Provide the (x, y) coordinate of the cell's center where the given text is located.  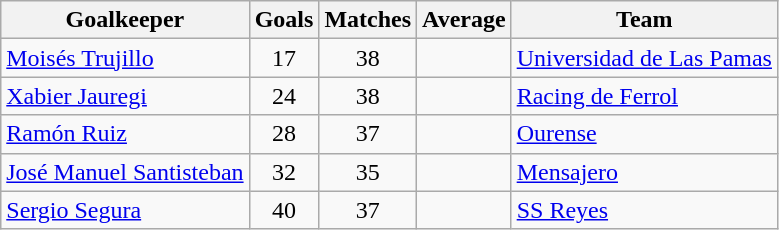
Mensajero (644, 172)
28 (284, 134)
17 (284, 58)
32 (284, 172)
Xabier Jauregi (125, 96)
40 (284, 210)
Universidad de Las Pamas (644, 58)
José Manuel Santisteban (125, 172)
Moisés Trujillo (125, 58)
SS Reyes (644, 210)
Ourense (644, 134)
35 (368, 172)
Goals (284, 20)
Goalkeeper (125, 20)
24 (284, 96)
Average (464, 20)
Ramón Ruiz (125, 134)
Team (644, 20)
Racing de Ferrol (644, 96)
Sergio Segura (125, 210)
Matches (368, 20)
